Search for the cell housing the specified text and yield its (X, Y) center coordinate. 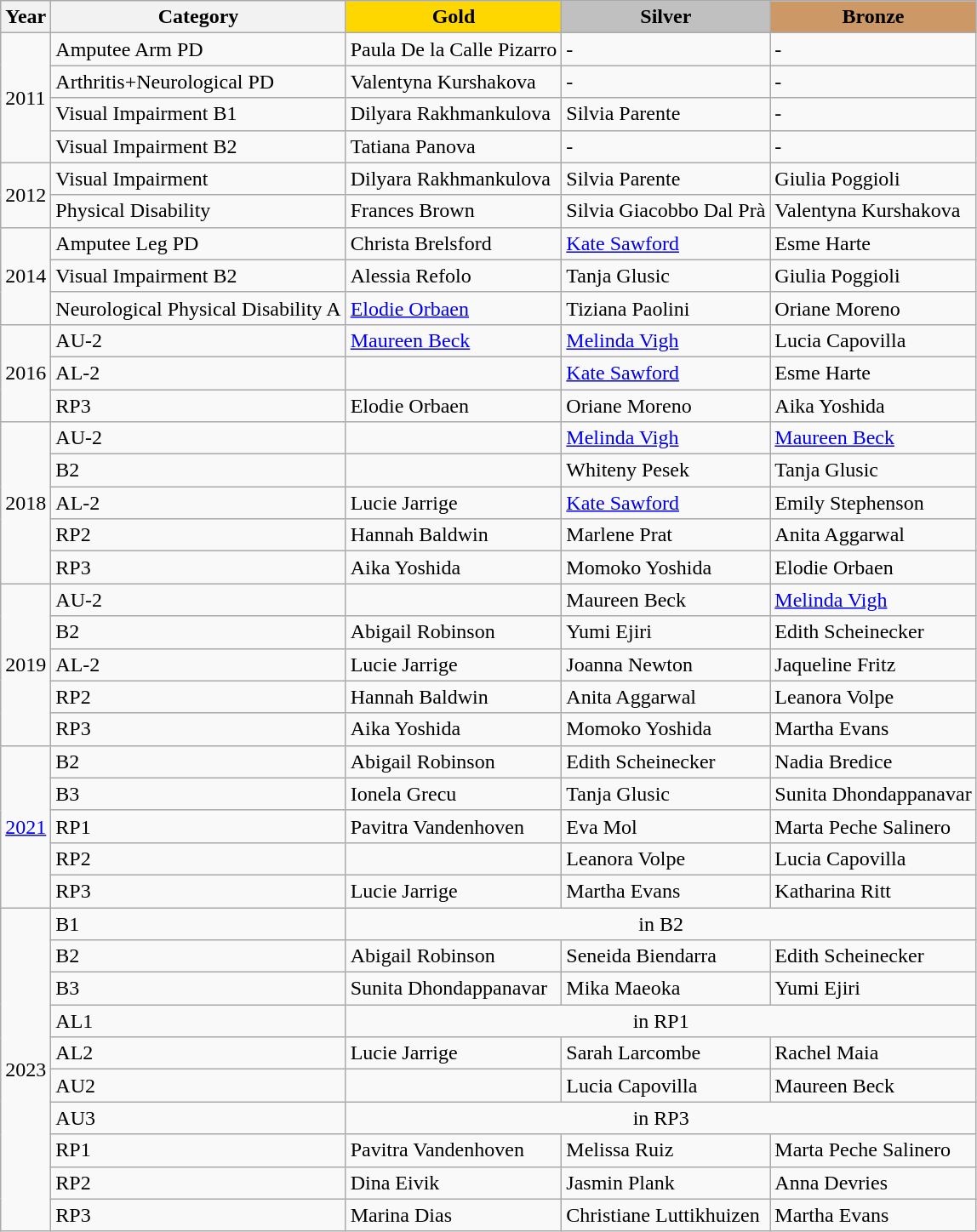
AL1 (198, 1021)
AU2 (198, 1086)
2016 (26, 373)
Visual Impairment B1 (198, 114)
Silver (666, 17)
2012 (26, 195)
Bronze (873, 17)
2023 (26, 1069)
Neurological Physical Disability A (198, 308)
Physical Disability (198, 211)
Katharina Ritt (873, 891)
2011 (26, 98)
Year (26, 17)
2018 (26, 503)
in B2 (660, 923)
Seneida Biendarra (666, 956)
Emily Stephenson (873, 503)
Arthritis+Neurological PD (198, 82)
2021 (26, 826)
Visual Impairment (198, 179)
Nadia Bredice (873, 761)
Whiteny Pesek (666, 471)
Rachel Maia (873, 1053)
Amputee Arm PD (198, 49)
Marlene Prat (666, 535)
Jasmin Plank (666, 1183)
Christa Brelsford (454, 243)
in RP3 (660, 1118)
Amputee Leg PD (198, 243)
B1 (198, 923)
AL2 (198, 1053)
Dina Eivik (454, 1183)
Tatiana Panova (454, 146)
Marina Dias (454, 1215)
Jaqueline Fritz (873, 664)
Eva Mol (666, 826)
Melissa Ruiz (666, 1150)
Silvia Giacobbo Dal Prà (666, 211)
Christiane Luttikhuizen (666, 1215)
Frances Brown (454, 211)
Category (198, 17)
Joanna Newton (666, 664)
Mika Maeoka (666, 989)
2014 (26, 276)
Paula De la Calle Pizarro (454, 49)
Anna Devries (873, 1183)
Gold (454, 17)
Tiziana Paolini (666, 308)
Alessia Refolo (454, 276)
Sarah Larcombe (666, 1053)
AU3 (198, 1118)
Ionela Grecu (454, 794)
2019 (26, 664)
in RP1 (660, 1021)
